Detect which cell encompasses the target text, then output its [x, y] center coordinate. 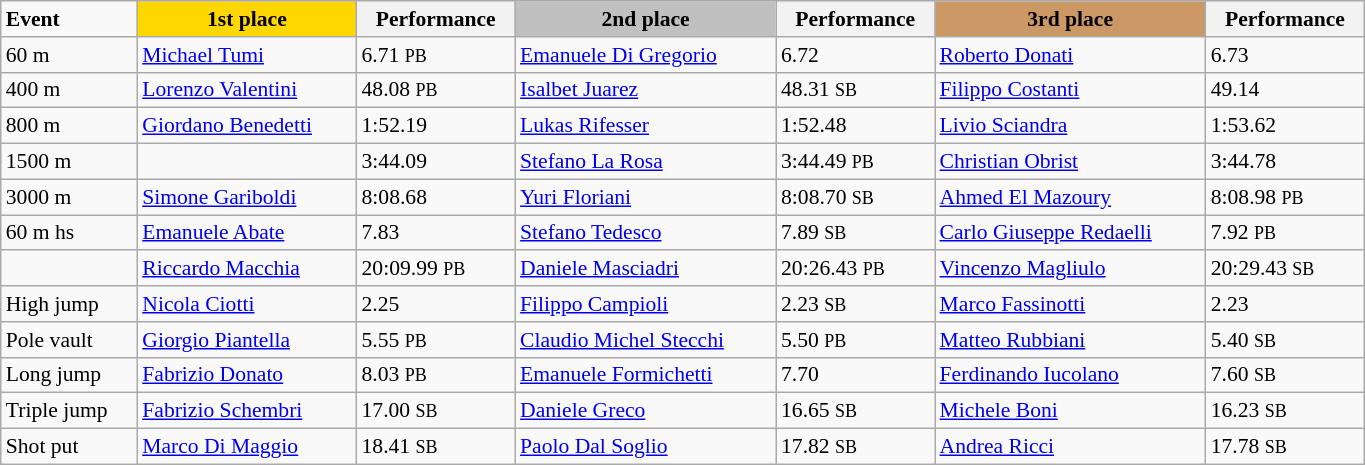
3rd place [1070, 19]
Vincenzo Magliulo [1070, 269]
16.23 SB [1286, 411]
Marco Fassinotti [1070, 304]
1:52.48 [856, 126]
5.55 PB [436, 340]
Roberto Donati [1070, 55]
Claudio Michel Stecchi [646, 340]
800 m [69, 126]
8.03 PB [436, 375]
Giorgio Piantella [246, 340]
6.72 [856, 55]
5.50 PB [856, 340]
8:08.98 PB [1286, 197]
Yuri Floriani [646, 197]
3:44.49 PB [856, 162]
2.23 [1286, 304]
Emanuele Abate [246, 233]
60 m [69, 55]
17.00 SB [436, 411]
17.82 SB [856, 447]
Livio Sciandra [1070, 126]
Nicola Ciotti [246, 304]
17.78 SB [1286, 447]
Lukas Rifesser [646, 126]
Ferdinando Iucolano [1070, 375]
Long jump [69, 375]
3:44.78 [1286, 162]
Andrea Ricci [1070, 447]
Marco Di Maggio [246, 447]
7.70 [856, 375]
8:08.68 [436, 197]
1st place [246, 19]
Lorenzo Valentini [246, 90]
60 m hs [69, 233]
Stefano Tedesco [646, 233]
Carlo Giuseppe Redaelli [1070, 233]
2.25 [436, 304]
5.40 SB [1286, 340]
Event [69, 19]
49.14 [1286, 90]
8:08.70 SB [856, 197]
Triple jump [69, 411]
Filippo Campioli [646, 304]
48.31 SB [856, 90]
Emanuele Formichetti [646, 375]
Pole vault [69, 340]
1500 m [69, 162]
3:44.09 [436, 162]
Fabrizio Donato [246, 375]
20:09.99 PB [436, 269]
7.89 SB [856, 233]
Filippo Costanti [1070, 90]
Emanuele Di Gregorio [646, 55]
Daniele Greco [646, 411]
6.71 PB [436, 55]
48.08 PB [436, 90]
20:29.43 SB [1286, 269]
High jump [69, 304]
1:52.19 [436, 126]
Riccardo Macchia [246, 269]
7.92 PB [1286, 233]
7.83 [436, 233]
3000 m [69, 197]
400 m [69, 90]
Michele Boni [1070, 411]
Giordano Benedetti [246, 126]
2nd place [646, 19]
Christian Obrist [1070, 162]
7.60 SB [1286, 375]
Michael Tumi [246, 55]
Simone Gariboldi [246, 197]
Ahmed El Mazoury [1070, 197]
18.41 SB [436, 447]
2.23 SB [856, 304]
16.65 SB [856, 411]
Paolo Dal Soglio [646, 447]
6.73 [1286, 55]
Daniele Masciadri [646, 269]
1:53.62 [1286, 126]
20:26.43 PB [856, 269]
Isalbet Juarez [646, 90]
Matteo Rubbiani [1070, 340]
Shot put [69, 447]
Fabrizio Schembri [246, 411]
Stefano La Rosa [646, 162]
